Return the (x, y) coordinate for the center point of the cell that contains the specified text.  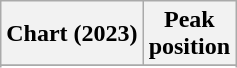
Peakposition (189, 34)
Chart (2023) (72, 34)
